Capture the cell that displays the provided text and extract its (X, Y) central coordinate. 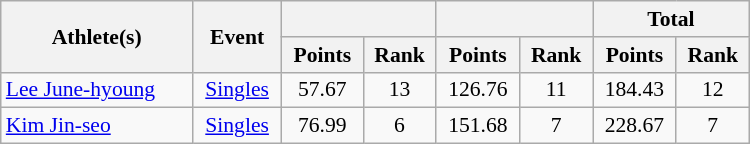
126.76 (478, 90)
76.99 (323, 126)
Kim Jin-seo (97, 126)
Event (238, 36)
57.67 (323, 90)
184.43 (635, 90)
Lee June-hyoung (97, 90)
151.68 (478, 126)
228.67 (635, 126)
6 (400, 126)
11 (556, 90)
12 (712, 90)
Athlete(s) (97, 36)
Total (672, 19)
13 (400, 90)
